Pinpoint the cell where the given text exists, returning its (x, y) midpoint coordinate. 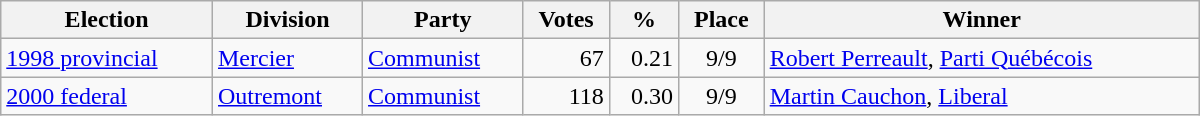
Party (443, 20)
0.21 (644, 58)
Martin Cauchon, Liberal (982, 96)
1998 provincial (107, 58)
% (644, 20)
67 (566, 58)
Robert Perreault, Parti Québécois (982, 58)
Division (287, 20)
0.30 (644, 96)
Outremont (287, 96)
Mercier (287, 58)
Winner (982, 20)
Votes (566, 20)
Election (107, 20)
2000 federal (107, 96)
118 (566, 96)
Place (721, 20)
